Detect which cell encompasses the target text, then output its [X, Y] center coordinate. 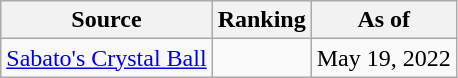
As of [384, 20]
Sabato's Crystal Ball [106, 58]
May 19, 2022 [384, 58]
Ranking [262, 20]
Source [106, 20]
